Extract the (X, Y) coordinate from the center of the cell holding the provided text.  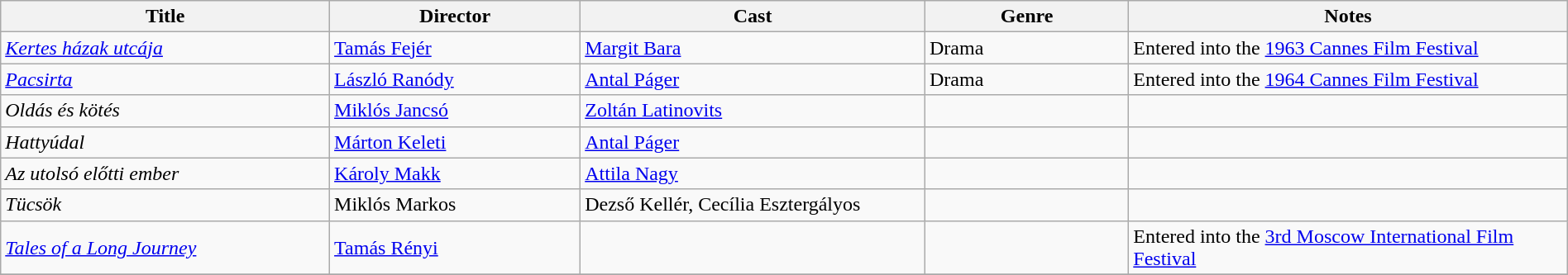
Tücsök (165, 205)
Genre (1026, 17)
Entered into the 1964 Cannes Film Festival (1348, 79)
Miklós Markos (455, 205)
Az utolsó előtti ember (165, 173)
László Ranódy (455, 79)
Márton Keleti (455, 142)
Oldás és kötés (165, 111)
Notes (1348, 17)
Margit Bara (753, 48)
Zoltán Latinovits (753, 111)
Attila Nagy (753, 173)
Tamás Fejér (455, 48)
Miklós Jancsó (455, 111)
Entered into the 1963 Cannes Film Festival (1348, 48)
Kertes házak utcája (165, 48)
Hattyúdal (165, 142)
Pacsirta (165, 79)
Cast (753, 17)
Title (165, 17)
Tamás Rényi (455, 248)
Tales of a Long Journey (165, 248)
Director (455, 17)
Károly Makk (455, 173)
Dezső Kellér, Cecília Esztergályos (753, 205)
Entered into the 3rd Moscow International Film Festival (1348, 248)
